Extract the (x, y) coordinate from the center of the cell holding the provided text.  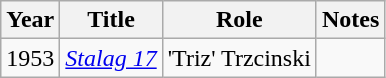
Role (239, 20)
Year (30, 20)
1953 (30, 58)
'Triz' Trzcinski (239, 58)
Title (111, 20)
Notes (350, 20)
Stalag 17 (111, 58)
